Find where the given text appears and provide that cell's center as (x, y) coordinate. 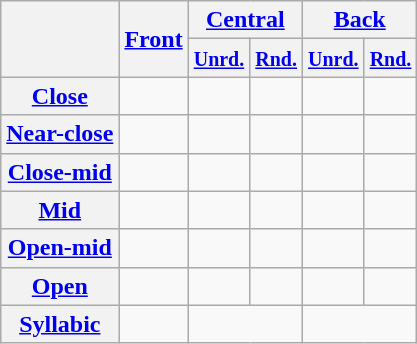
Open-mid (60, 248)
Back (360, 20)
Open (60, 286)
Near-close (60, 134)
Mid (60, 210)
Syllabic (60, 324)
Front (154, 39)
Close (60, 96)
Central (245, 20)
Close-mid (60, 172)
